Determine the [x, y] coordinate at the center of the cell enclosing the given text.  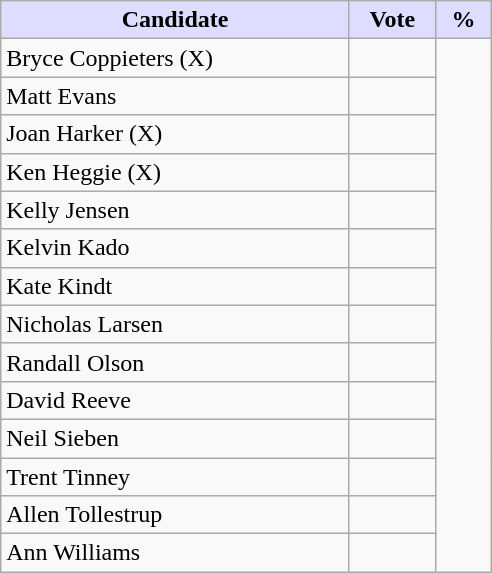
Ken Heggie (X) [176, 172]
Matt Evans [176, 96]
Kelly Jensen [176, 210]
Ann Williams [176, 553]
Vote [392, 20]
Allen Tollestrup [176, 515]
Neil Sieben [176, 438]
David Reeve [176, 400]
Kate Kindt [176, 286]
Randall Olson [176, 362]
Joan Harker (X) [176, 134]
Trent Tinney [176, 477]
% [463, 20]
Kelvin Kado [176, 248]
Bryce Coppieters (X) [176, 58]
Nicholas Larsen [176, 324]
Candidate [176, 20]
